Determine the (X, Y) coordinate at the center of the cell enclosing the given text.  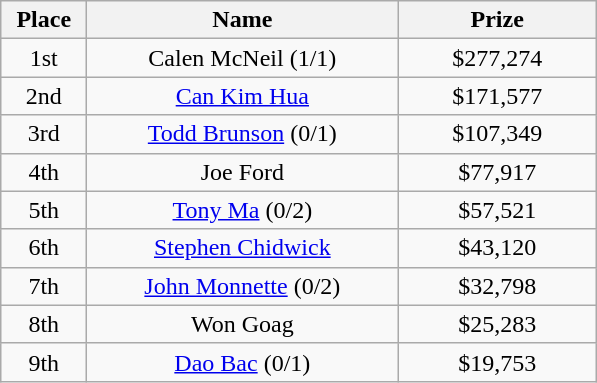
2nd (44, 96)
$43,120 (498, 248)
9th (44, 362)
Place (44, 20)
$171,577 (498, 96)
5th (44, 210)
4th (44, 172)
3rd (44, 134)
8th (44, 324)
Can Kim Hua (242, 96)
Calen McNeil (1/1) (242, 58)
Stephen Chidwick (242, 248)
Won Goag (242, 324)
$57,521 (498, 210)
$32,798 (498, 286)
$19,753 (498, 362)
$277,274 (498, 58)
Tony Ma (0/2) (242, 210)
$107,349 (498, 134)
Dao Bac (0/1) (242, 362)
Todd Brunson (0/1) (242, 134)
1st (44, 58)
Name (242, 20)
6th (44, 248)
John Monnette (0/2) (242, 286)
Prize (498, 20)
7th (44, 286)
$25,283 (498, 324)
Joe Ford (242, 172)
$77,917 (498, 172)
